Output the [X, Y] coordinate of the center of the cell containing the given text.  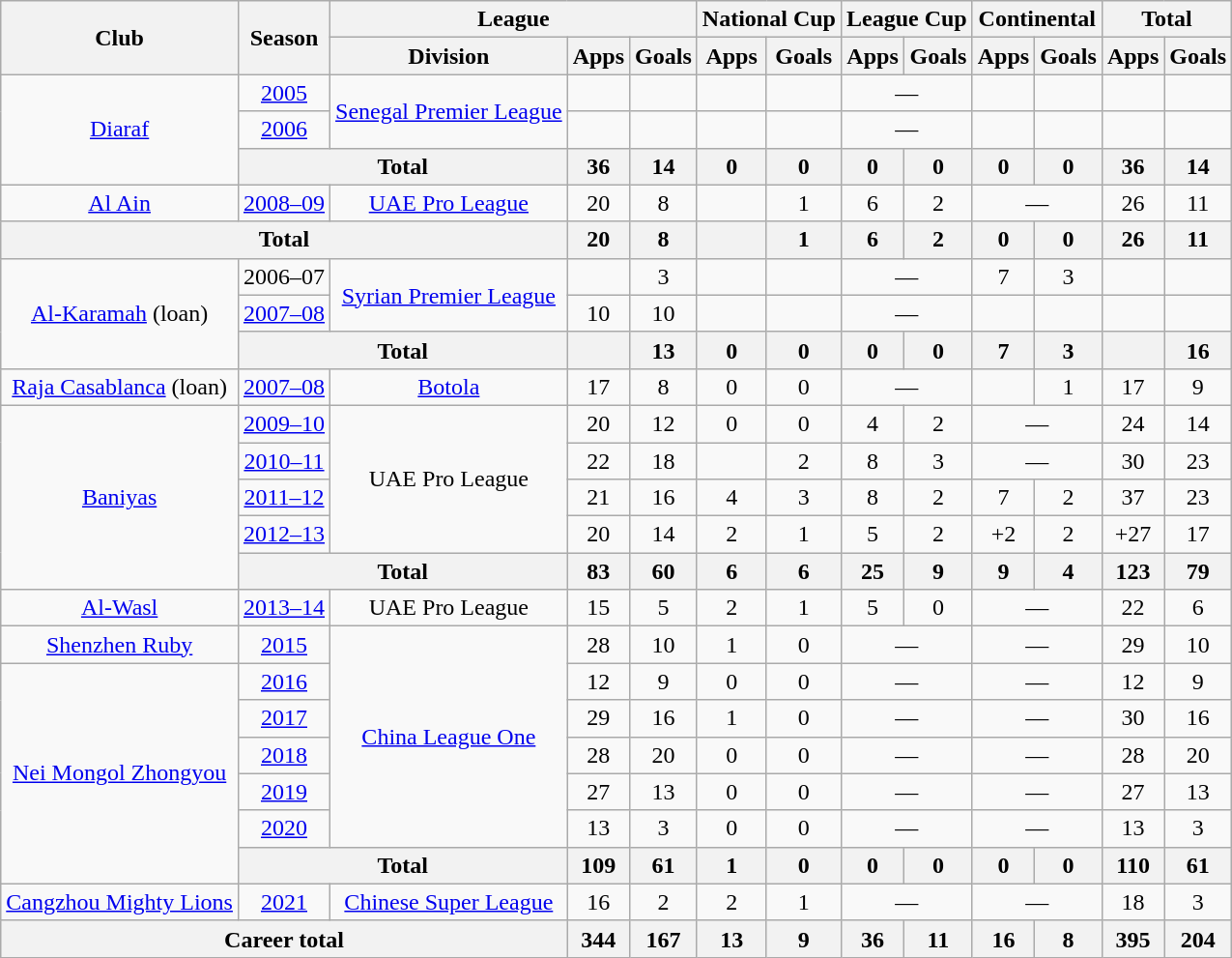
Syrian Premier League [449, 295]
2008–09 [284, 203]
Diaraf [120, 130]
National Cup [769, 19]
2006 [284, 130]
Al-Wasl [120, 608]
Continental [1037, 19]
2011–12 [284, 498]
2017 [284, 718]
24 [1132, 423]
15 [598, 608]
League Cup [906, 19]
Career total [284, 939]
395 [1132, 939]
2005 [284, 93]
2015 [284, 645]
60 [664, 571]
2006–07 [284, 276]
Cangzhou Mighty Lions [120, 902]
2012–13 [284, 535]
344 [598, 939]
79 [1198, 571]
Nei Mongol Zhongyou [120, 773]
110 [1132, 865]
China League One [449, 737]
109 [598, 865]
25 [872, 571]
Chinese Super League [449, 902]
Division [449, 56]
123 [1132, 571]
2020 [284, 828]
21 [598, 498]
League [514, 19]
Shenzhen Ruby [120, 645]
Raja Casablanca (loan) [120, 387]
83 [598, 571]
2021 [284, 902]
2019 [284, 792]
2018 [284, 755]
Botola [449, 387]
37 [1132, 498]
Club [120, 38]
2016 [284, 682]
Senegal Premier League [449, 111]
Season [284, 38]
167 [664, 939]
2013–14 [284, 608]
Baniyas [120, 497]
2010–11 [284, 461]
204 [1198, 939]
+27 [1132, 535]
Al Ain [120, 203]
Al-Karamah (loan) [120, 313]
+2 [1003, 535]
2009–10 [284, 423]
